Scan for the cell matching the given text and deliver its (X, Y) coordinate at center. 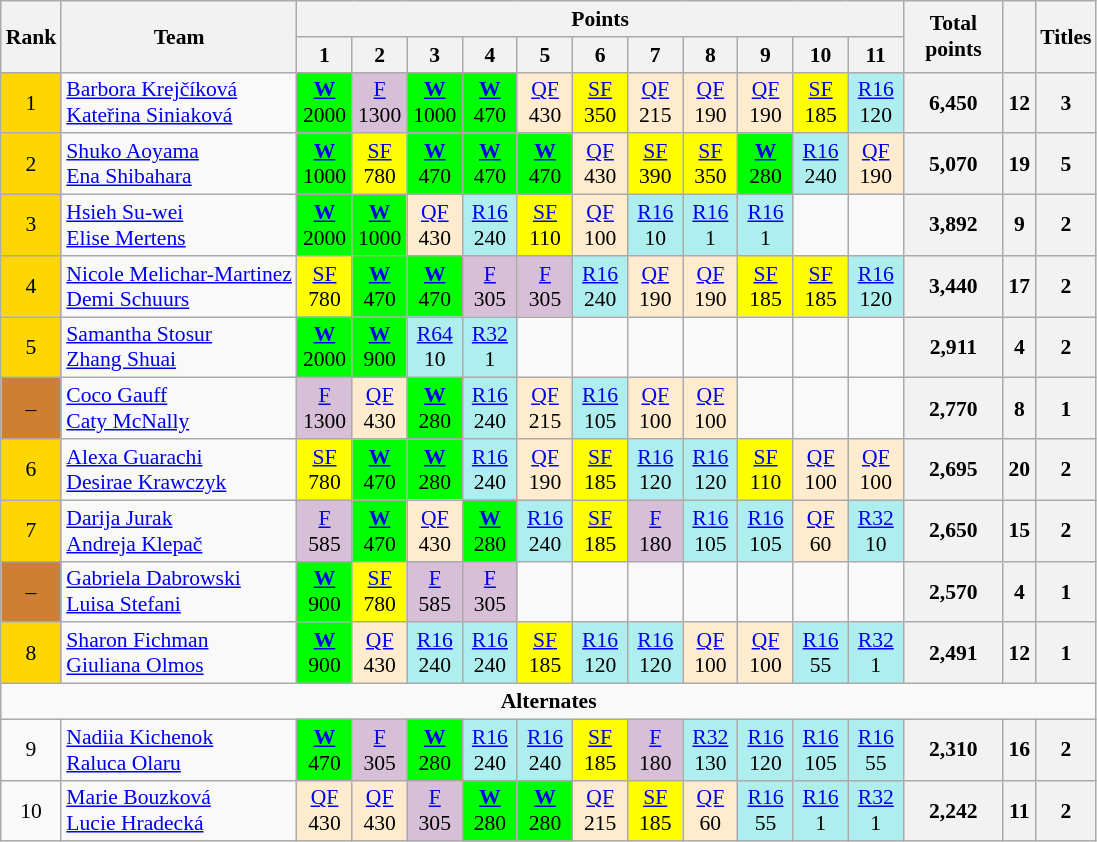
R1610 (656, 226)
Rank (32, 36)
Titles (1066, 36)
Samantha Stosur Zhang Shuai (179, 348)
Coco Gauff Caty McNally (179, 408)
Alexa Guarachi Desirae Krawczyk (179, 470)
Points (600, 19)
Nadiia Kichenok Raluca Olaru (179, 750)
2,770 (953, 408)
Darija Jurak Andreja Klepač (179, 530)
2,650 (953, 530)
Total points (953, 36)
19 (1019, 164)
2,570 (953, 592)
Hsieh Su-wei Elise Mertens (179, 226)
15 (1019, 530)
3,892 (953, 226)
2,911 (953, 348)
2,491 (953, 654)
Nicole Melichar-Martinez Demi Schuurs (179, 286)
6,450 (953, 102)
20 (1019, 470)
SF390 (656, 164)
5,070 (953, 164)
Shuko Aoyama Ena Shibahara (179, 164)
Sharon Fichman Giuliana Olmos (179, 654)
R3210 (876, 530)
16 (1019, 750)
R6410 (434, 348)
17 (1019, 286)
Barbora Krejčíková Kateřina Siniaková (179, 102)
2,310 (953, 750)
Gabriela Dabrowski Luisa Stefani (179, 592)
R32130 (710, 750)
2,242 (953, 810)
Marie Bouzková Lucie Hradecká (179, 810)
Alternates (549, 702)
2,695 (953, 470)
3,440 (953, 286)
Team (179, 36)
